Pinpoint the cell where the given text exists, returning its (X, Y) midpoint coordinate. 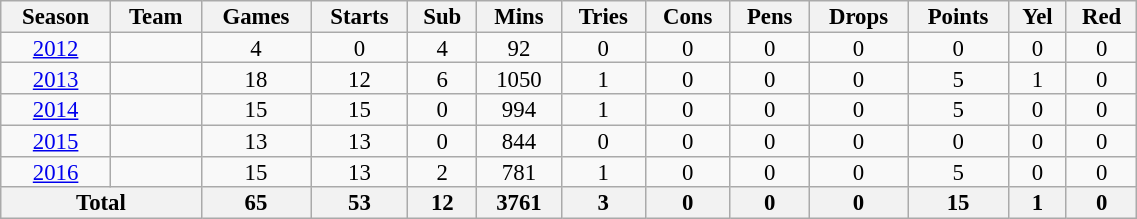
53 (360, 204)
65 (256, 204)
2 (442, 172)
781 (520, 172)
844 (520, 140)
92 (520, 48)
Season (56, 16)
3761 (520, 204)
2014 (56, 110)
1050 (520, 78)
2016 (56, 172)
Drops (858, 16)
Sub (442, 16)
2013 (56, 78)
Points (958, 16)
Mins (520, 16)
Yel (1037, 16)
Games (256, 16)
Total (101, 204)
2015 (56, 140)
Team (156, 16)
Starts (360, 16)
Tries (603, 16)
6 (442, 78)
Red (1101, 16)
994 (520, 110)
2012 (56, 48)
Pens (770, 16)
3 (603, 204)
18 (256, 78)
Cons (688, 16)
